Return the [X, Y] coordinate for the center point of the cell that contains the specified text.  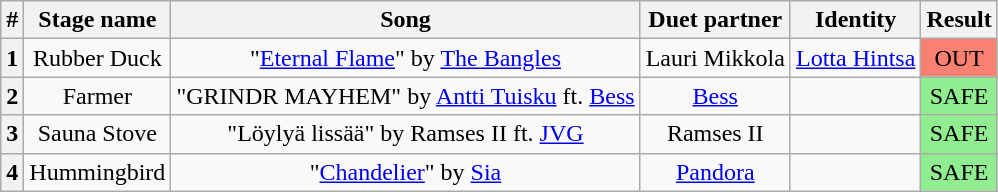
Bess [715, 96]
"Chandelier" by Sia [406, 172]
1 [12, 58]
Identity [855, 20]
Farmer [98, 96]
Result [959, 20]
4 [12, 172]
Stage name [98, 20]
"GRINDR MAYHEM" by Antti Tuisku ft. Bess [406, 96]
"Eternal Flame" by The Bangles [406, 58]
Lauri Mikkola [715, 58]
Hummingbird [98, 172]
Pandora [715, 172]
Rubber Duck [98, 58]
Duet partner [715, 20]
OUT [959, 58]
Song [406, 20]
Lotta Hintsa [855, 58]
2 [12, 96]
"Löylyä lissää" by Ramses II ft. JVG [406, 134]
3 [12, 134]
Ramses II [715, 134]
Sauna Stove [98, 134]
# [12, 20]
